Output the [X, Y] coordinate of the center of the cell containing the given text.  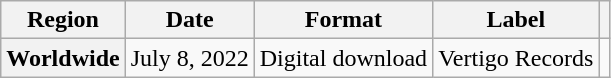
Worldwide [63, 58]
Region [63, 20]
Format [343, 20]
Digital download [343, 58]
Date [190, 20]
Vertigo Records [516, 58]
July 8, 2022 [190, 58]
Label [516, 20]
